Provide the (X, Y) coordinate of the cell's center where the given text is located.  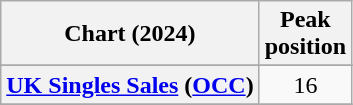
16 (305, 85)
UK Singles Sales (OCC) (130, 85)
Chart (2024) (130, 34)
Peakposition (305, 34)
